Identify which cell holds the provided text, then report its (X, Y) central coordinate. 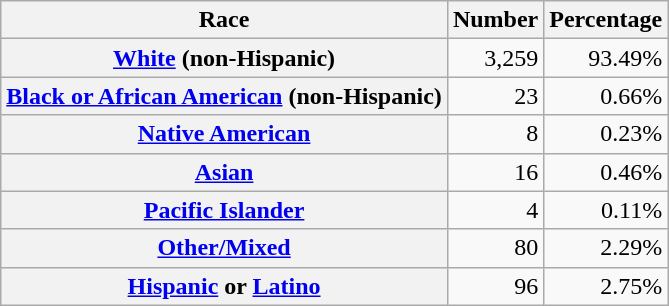
Other/Mixed (224, 248)
Black or African American (non-Hispanic) (224, 96)
23 (495, 96)
0.11% (606, 210)
16 (495, 172)
Pacific Islander (224, 210)
White (non-Hispanic) (224, 58)
8 (495, 134)
Hispanic or Latino (224, 286)
2.75% (606, 286)
3,259 (495, 58)
Native American (224, 134)
0.23% (606, 134)
0.46% (606, 172)
2.29% (606, 248)
96 (495, 286)
Race (224, 20)
80 (495, 248)
93.49% (606, 58)
Asian (224, 172)
4 (495, 210)
0.66% (606, 96)
Number (495, 20)
Percentage (606, 20)
